Locate the cell with the specified text and output its [x, y] center coordinate. 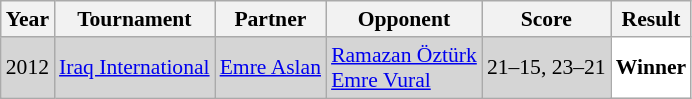
Partner [270, 19]
Year [28, 19]
Result [652, 19]
Ramazan Öztürk Emre Vural [404, 68]
21–15, 23–21 [546, 68]
Emre Aslan [270, 68]
Tournament [134, 19]
Score [546, 19]
Opponent [404, 19]
2012 [28, 68]
Winner [652, 68]
Iraq International [134, 68]
